Return (x, y) of the center of cell containing provided text 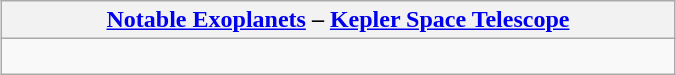
Notable Exoplanets – Kepler Space Telescope (338, 20)
